Extract the (X, Y) coordinate from the center of the cell holding the provided text.  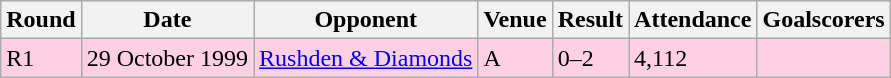
Date (167, 20)
R1 (41, 58)
0–2 (590, 58)
Round (41, 20)
A (515, 58)
Goalscorers (824, 20)
Attendance (693, 20)
Venue (515, 20)
Opponent (366, 20)
4,112 (693, 58)
Rushden & Diamonds (366, 58)
29 October 1999 (167, 58)
Result (590, 20)
